From the cell containing the given text, extract its center point as (X, Y) coordinate. 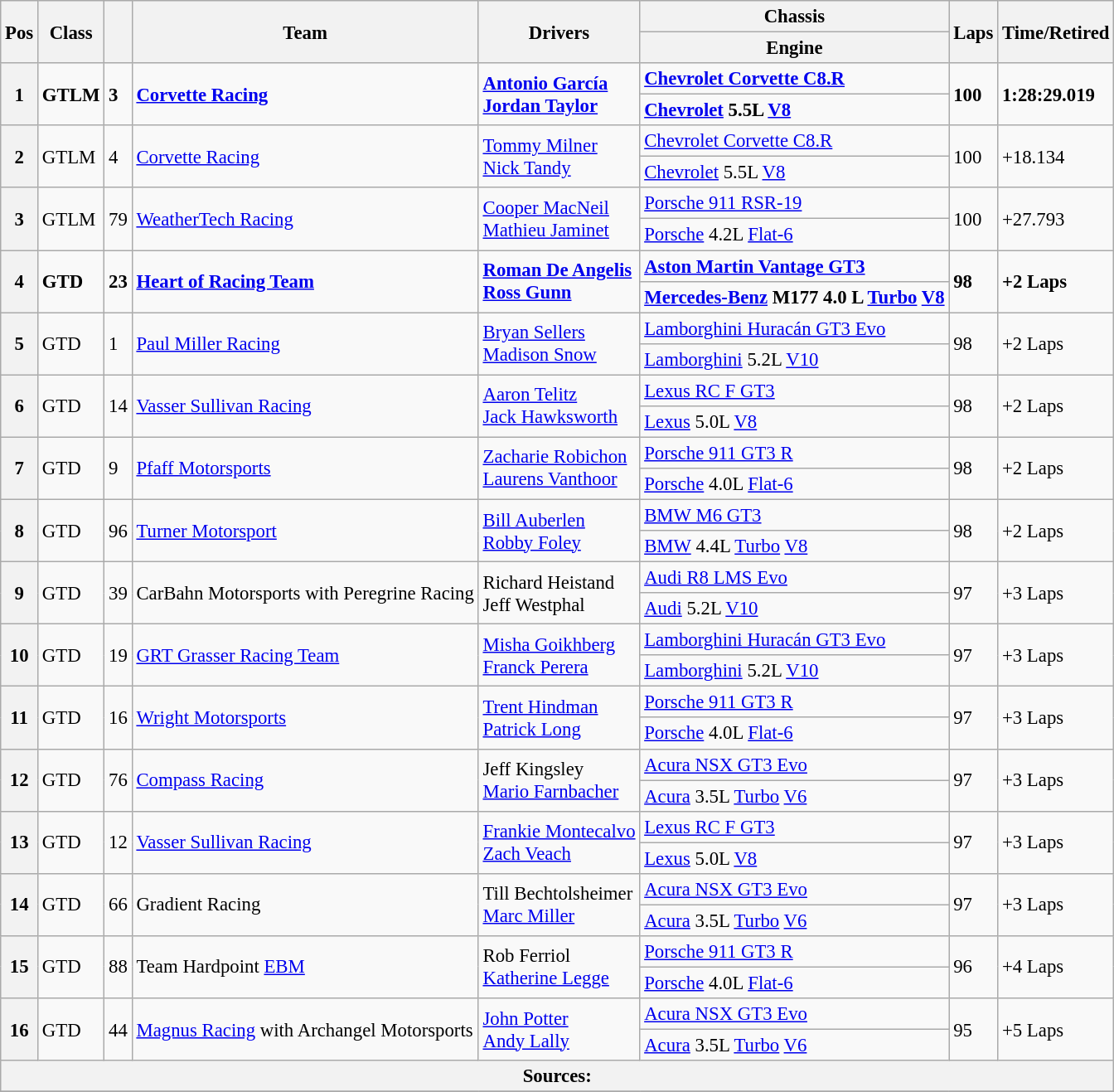
Gradient Racing (305, 905)
BMW 4.4L Turbo V8 (794, 546)
Jeff Kingsley Mario Farnbacher (559, 779)
Team (305, 32)
Time/Retired (1056, 32)
Drivers (559, 32)
2 (20, 156)
Misha Goikhberg Franck Perera (559, 655)
Class (71, 32)
Audi 5.2L V10 (794, 609)
Rob Ferriol Katherine Legge (559, 967)
Wright Motorsports (305, 718)
11 (20, 718)
+18.134 (1056, 156)
+27.793 (1056, 219)
66 (118, 905)
Cooper MacNeil Mathieu Jaminet (559, 219)
Pos (20, 32)
+4 Laps (1056, 967)
Aston Martin Vantage GT3 (794, 266)
Audi R8 LMS Evo (794, 578)
Aaron Telitz Jack Hawksworth (559, 406)
Tommy Milner Nick Tandy (559, 156)
79 (118, 219)
Turner Motorsport (305, 531)
76 (118, 779)
95 (973, 1030)
Magnus Racing with Archangel Motorsports (305, 1030)
Richard Heistand Jeff Westphal (559, 594)
Zacharie Robichon Laurens Vanthoor (559, 468)
Pfaff Motorsports (305, 468)
CarBahn Motorsports with Peregrine Racing (305, 594)
WeatherTech Racing (305, 219)
Sources: (557, 1076)
+5 Laps (1056, 1030)
7 (20, 468)
Bryan Sellers Madison Snow (559, 343)
Porsche 911 RSR-19 (794, 203)
GRT Grasser Racing Team (305, 655)
23 (118, 282)
BMW M6 GT3 (794, 515)
John Potter Andy Lally (559, 1030)
Paul Miller Racing (305, 343)
10 (20, 655)
6 (20, 406)
39 (118, 594)
8 (20, 531)
Antonio García Jordan Taylor (559, 95)
Trent Hindman Patrick Long (559, 718)
Roman De Angelis Ross Gunn (559, 282)
Bill Auberlen Robby Foley (559, 531)
88 (118, 967)
1:28:29.019 (1056, 95)
15 (20, 967)
Chassis (794, 17)
Compass Racing (305, 779)
Mercedes-Benz M177 4.0 L Turbo V8 (794, 297)
5 (20, 343)
44 (118, 1030)
Till Bechtolsheimer Marc Miller (559, 905)
Laps (973, 32)
Team Hardpoint EBM (305, 967)
19 (118, 655)
Engine (794, 48)
Heart of Racing Team (305, 282)
13 (20, 842)
Frankie Montecalvo Zach Veach (559, 842)
Porsche 4.2L Flat-6 (794, 235)
